Return the (X, Y) coordinate for the center point of the cell that contains the specified text.  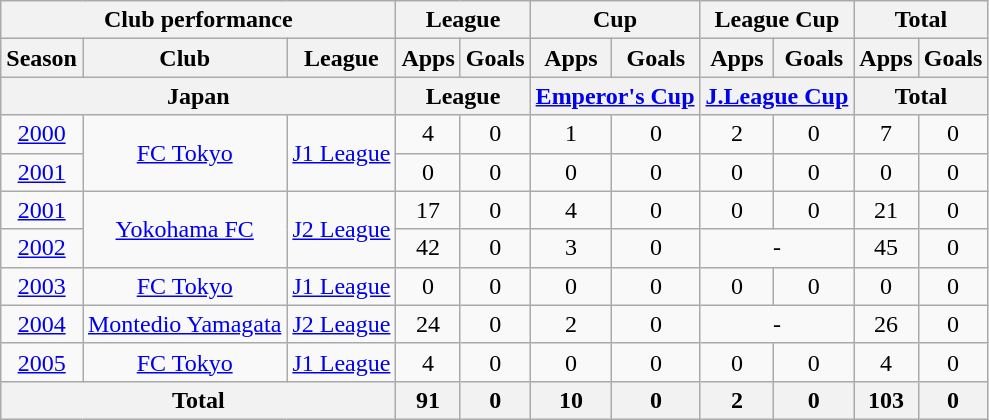
Emperor's Cup (615, 96)
Club (184, 58)
Cup (615, 20)
7 (886, 134)
17 (428, 210)
Club performance (198, 20)
91 (428, 400)
2005 (42, 362)
Japan (198, 96)
Montedio Yamagata (184, 324)
2003 (42, 286)
1 (571, 134)
Yokohama FC (184, 229)
24 (428, 324)
26 (886, 324)
45 (886, 248)
10 (571, 400)
Season (42, 58)
21 (886, 210)
League Cup (777, 20)
2000 (42, 134)
2004 (42, 324)
42 (428, 248)
J.League Cup (777, 96)
2002 (42, 248)
103 (886, 400)
3 (571, 248)
